For the text-containing cell, return its midpoint in (X, Y) coordinate format. 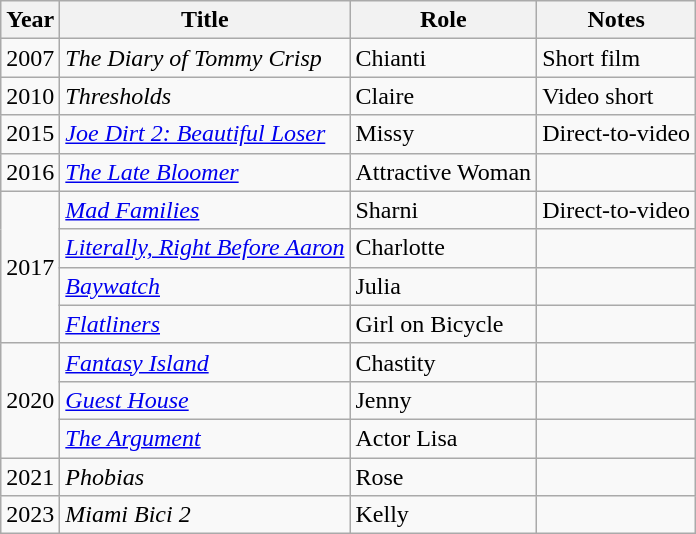
Chianti (444, 58)
Notes (616, 20)
Rose (444, 477)
Fantasy Island (205, 362)
Year (30, 20)
Charlotte (444, 248)
Literally, Right Before Aaron (205, 248)
Miami Bici 2 (205, 515)
Joe Dirt 2: Beautiful Loser (205, 134)
Role (444, 20)
Julia (444, 286)
Chastity (444, 362)
Title (205, 20)
Mad Families (205, 210)
Missy (444, 134)
The Argument (205, 438)
The Diary of Tommy Crisp (205, 58)
2010 (30, 96)
2017 (30, 267)
Jenny (444, 400)
Attractive Woman (444, 172)
2015 (30, 134)
Phobias (205, 477)
Actor Lisa (444, 438)
Thresholds (205, 96)
Kelly (444, 515)
The Late Bloomer (205, 172)
Girl on Bicycle (444, 324)
2016 (30, 172)
Guest House (205, 400)
Flatliners (205, 324)
Sharni (444, 210)
Video short (616, 96)
Claire (444, 96)
2020 (30, 400)
2007 (30, 58)
2023 (30, 515)
2021 (30, 477)
Short film (616, 58)
Baywatch (205, 286)
